For the text-containing cell, return its midpoint in [X, Y] coordinate format. 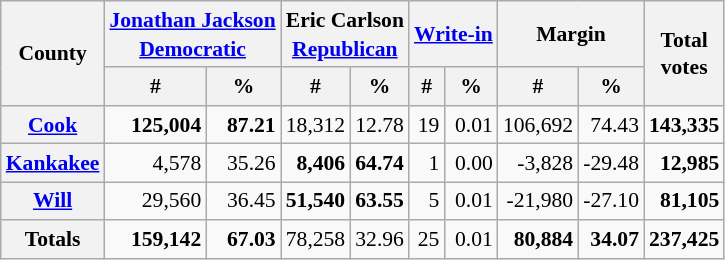
36.45 [243, 201]
8,406 [316, 163]
0.00 [470, 163]
Totalvotes [684, 53]
Jonathan JacksonDemocratic [192, 34]
25 [426, 239]
74.43 [611, 125]
Cook [53, 125]
Kankakee [53, 163]
19 [426, 125]
143,335 [684, 125]
5 [426, 201]
Write-in [454, 34]
78,258 [316, 239]
51,540 [316, 201]
35.26 [243, 163]
29,560 [155, 201]
4,578 [155, 163]
32.96 [380, 239]
80,884 [538, 239]
12,985 [684, 163]
1 [426, 163]
159,142 [155, 239]
-29.48 [611, 163]
Totals [53, 239]
-21,980 [538, 201]
63.55 [380, 201]
-27.10 [611, 201]
18,312 [316, 125]
Margin [571, 34]
Eric CarlsonRepublican [345, 34]
125,004 [155, 125]
67.03 [243, 239]
Will [53, 201]
County [53, 53]
87.21 [243, 125]
106,692 [538, 125]
34.07 [611, 239]
-3,828 [538, 163]
237,425 [684, 239]
64.74 [380, 163]
12.78 [380, 125]
81,105 [684, 201]
